For the text-containing cell, return its midpoint in [X, Y] coordinate format. 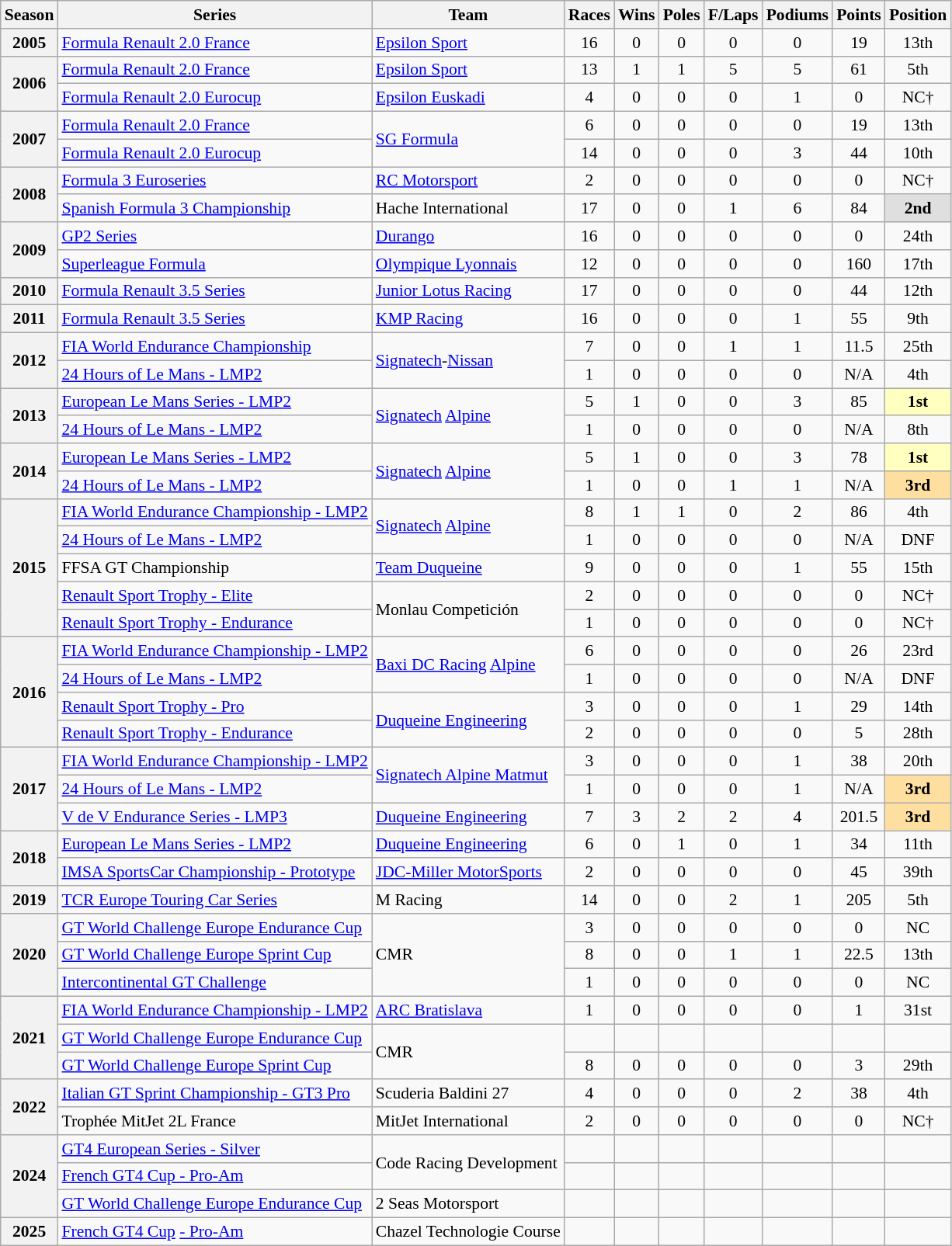
Poles [682, 15]
2022 [30, 1107]
25th [918, 347]
KMP Racing [468, 319]
2017 [30, 789]
2016 [30, 692]
9 [589, 568]
2015 [30, 567]
13 [589, 70]
FFSA GT Championship [214, 568]
RC Motorsport [468, 181]
2025 [30, 1232]
29 [859, 706]
Series [214, 15]
Epsilon Euskadi [468, 98]
86 [859, 512]
2020 [30, 955]
2007 [30, 140]
Olympique Lyonnais [468, 264]
JDC-Miller MotorSports [468, 873]
17th [918, 264]
160 [859, 264]
24th [918, 236]
29th [918, 1066]
Code Racing Development [468, 1163]
Italian GT Sprint Championship - GT3 Pro [214, 1094]
34 [859, 845]
Spanish Formula 3 Championship [214, 209]
2024 [30, 1177]
Wins [637, 15]
2014 [30, 470]
2012 [30, 360]
45 [859, 873]
8th [918, 430]
MitJet International [468, 1121]
Durango [468, 236]
Formula 3 Euroseries [214, 181]
Trophée MitJet 2L France [214, 1121]
Races [589, 15]
2013 [30, 416]
2009 [30, 250]
Renault Sport Trophy - Pro [214, 706]
Podiums [798, 15]
Position [918, 15]
IMSA SportsCar Championship - Prototype [214, 873]
Monlau Competición [468, 609]
2018 [30, 859]
F/Laps [733, 15]
23rd [918, 651]
Junior Lotus Racing [468, 291]
2010 [30, 291]
GT4 European Series - Silver [214, 1149]
20th [918, 762]
61 [859, 70]
Signatech-Nissan [468, 360]
2021 [30, 1039]
39th [918, 873]
Team Duqueine [468, 568]
M Racing [468, 900]
11.5 [859, 347]
Signatech Alpine Matmut [468, 775]
85 [859, 402]
Scuderia Baldini 27 [468, 1094]
TCR Europe Touring Car Series [214, 900]
Baxi DC Racing Alpine [468, 665]
10th [918, 153]
201.5 [859, 817]
2011 [30, 319]
Points [859, 15]
2nd [918, 209]
12 [589, 264]
15th [918, 568]
14th [918, 706]
2005 [30, 43]
2 Seas Motorsport [468, 1204]
2019 [30, 900]
28th [918, 734]
Superleague Formula [214, 264]
GP2 Series [214, 236]
SG Formula [468, 140]
Intercontinental GT Challenge [214, 983]
Hache International [468, 209]
11th [918, 845]
Renault Sport Trophy - Elite [214, 595]
26 [859, 651]
Chazel Technologie Course [468, 1232]
V de V Endurance Series - LMP3 [214, 817]
ARC Bratislava [468, 1011]
84 [859, 209]
Team [468, 15]
2006 [30, 84]
FIA World Endurance Championship [214, 347]
205 [859, 900]
12th [918, 291]
9th [918, 319]
78 [859, 457]
31st [918, 1011]
2008 [30, 194]
22.5 [859, 955]
Season [30, 15]
